Output the (X, Y) coordinate of the center of the cell containing the given text.  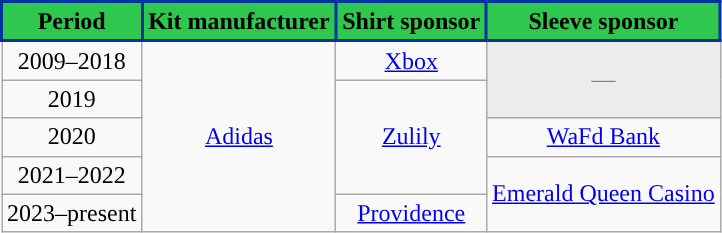
Sleeve sponsor (604, 22)
2021–2022 (72, 175)
Providence (412, 213)
— (604, 80)
Period (72, 22)
Shirt sponsor (412, 22)
Adidas (239, 136)
WaFd Bank (604, 137)
Kit manufacturer (239, 22)
2009–2018 (72, 60)
Emerald Queen Casino (604, 194)
Xbox (412, 60)
2020 (72, 137)
2019 (72, 99)
Zulily (412, 137)
2023–present (72, 213)
